Search for the cell housing the specified text and yield its [X, Y] center coordinate. 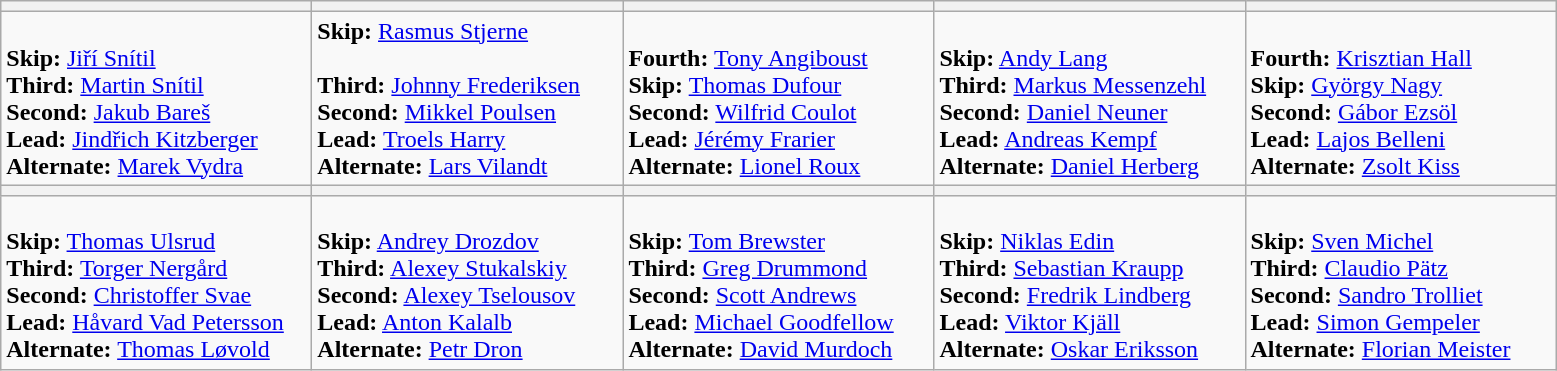
Skip: Thomas Ulsrud Third: Torger Nergård Second: Christoffer Svae Lead: Håvard Vad Petersson Alternate: Thomas Løvold [156, 282]
Skip: Tom Brewster Third: Greg Drummond Second: Scott Andrews Lead: Michael Goodfellow Alternate: David Murdoch [778, 282]
Fourth: Krisztian Hall Skip: György Nagy Second: Gábor Ezsöl Lead: Lajos Belleni Alternate: Zsolt Kiss [1400, 98]
Skip: Rasmus StjerneThird: Johnny Frederiksen Second: Mikkel Poulsen Lead: Troels Harry Alternate: Lars Vilandt [468, 98]
Skip: Andy Lang Third: Markus Messenzehl Second: Daniel Neuner Lead: Andreas Kempf Alternate: Daniel Herberg [1090, 98]
Fourth: Tony Angiboust Skip: Thomas Dufour Second: Wilfrid Coulot Lead: Jérémy Frarier Alternate: Lionel Roux [778, 98]
Skip: Niklas Edin Third: Sebastian Kraupp Second: Fredrik Lindberg Lead: Viktor Kjäll Alternate: Oskar Eriksson [1090, 282]
Skip: Sven Michel Third: Claudio Pätz Second: Sandro Trolliet Lead: Simon Gempeler Alternate: Florian Meister [1400, 282]
Skip: Jiří Snítil Third: Martin Snítil Second: Jakub Bareš Lead: Jindřich Kitzberger Alternate: Marek Vydra [156, 98]
Skip: Andrey Drozdov Third: Alexey Stukalskiy Second: Alexey Tselousov Lead: Anton Kalalb Alternate: Petr Dron [468, 282]
